Pinpoint the cell where the given text exists, returning its [X, Y] midpoint coordinate. 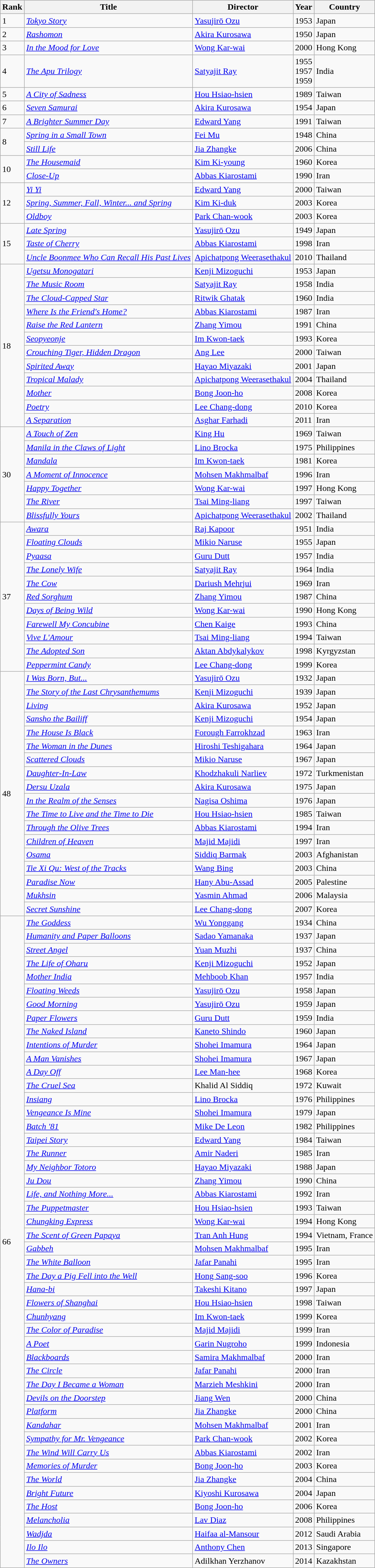
The House Is Black [109, 732]
Uncle Boonmee Who Can Recall His Past Lives [109, 257]
Tropical Malady [109, 379]
Good Morning [109, 1004]
King Hu [243, 434]
The River [109, 502]
Manila in the Claws of Light [109, 447]
Mother [109, 393]
Tokyo Story [109, 21]
Kyrgyzstan [345, 651]
Memories of Murder [109, 1466]
Turkmenistan [345, 773]
Wadjda [109, 1534]
Tran Anh Hung [243, 1235]
Chunhyang [109, 1316]
5 [12, 94]
Flowers of Shanghai [109, 1303]
Sympathy for Mr. Vengeance [109, 1438]
Nagisa Oshima [243, 800]
Asghar Farhadi [243, 420]
2014 [304, 1561]
Still Life [109, 148]
Close-Up [109, 176]
Wu Yonggang [243, 923]
Seopyeonje [109, 339]
The Cow [109, 583]
3 [12, 48]
Afghanistan [345, 855]
Sadao Yamanaka [243, 936]
15 [12, 244]
Mother India [109, 977]
2012 [304, 1534]
The Housemaid [109, 162]
Hong Sang-soo [243, 1275]
The Host [109, 1507]
2011 [304, 420]
Farewell My Concubine [109, 624]
Vive L'Amour [109, 638]
2013 [304, 1547]
1992 [304, 1194]
Jiang Wen [243, 1398]
1979 [304, 1113]
Kaneto Shindo [243, 1031]
Spring, Summer, Fall, Winter... and Spring [109, 203]
The Adopted Son [109, 651]
The Puppetmaster [109, 1208]
Raise the Red Lantern [109, 325]
Insiang [109, 1099]
Wang Bing [243, 868]
Chen Kaige [243, 624]
1955 [304, 542]
37 [12, 597]
A Brighter Summer Day [109, 121]
6 [12, 108]
Kazakhstan [345, 1561]
1989 [304, 94]
1982 [304, 1126]
48 [12, 793]
Lav Diaz [243, 1520]
1950 [304, 34]
Country [345, 7]
Haifaa al-Mansour [243, 1534]
The Circle [109, 1371]
Paradise Now [109, 882]
Mandala [109, 461]
Ang Lee [243, 352]
Scattered Clouds [109, 760]
The Naked Island [109, 1031]
Devils on the Doorstep [109, 1398]
A Man Vanishes [109, 1059]
Happy Together [109, 488]
Floating Weeds [109, 990]
18 [12, 345]
The Lonely Wife [109, 569]
A Separation [109, 420]
Khodzhakuli Narliev [243, 773]
Spring in a Small Town [109, 135]
Late Spring [109, 230]
Intentions of Murder [109, 1045]
The Apu Trilogy [109, 71]
The Runner [109, 1153]
The Music Room [109, 284]
Dersu Uzala [109, 787]
Awara [109, 529]
Raj Kapoor [243, 529]
The Woman in the Dunes [109, 746]
The Story of the Last Chrysanthemums [109, 692]
Ritwik Ghatak [243, 298]
Taipei Story [109, 1140]
The Day I Became a Woman [109, 1384]
Saudi Arabia [345, 1534]
Mukhsin [109, 895]
Kim Ki-duk [243, 203]
Vengeance Is Mine [109, 1113]
The Day a Pig Fell into the Well [109, 1275]
Bright Future [109, 1493]
1951 [304, 529]
Taste of Cherry [109, 244]
Children of Heaven [109, 841]
Ugetsu Monogatari [109, 271]
I Was Born, But... [109, 678]
Osama [109, 855]
Amir Naderi [243, 1153]
8 [12, 142]
1988 [304, 1167]
1 [12, 21]
My Neighbor Totoro [109, 1167]
The Cruel Sea [109, 1086]
Garin Nugroho [243, 1344]
1948 [304, 135]
Gabbeh [109, 1248]
Hiroshi Teshigahara [243, 746]
The Color of Paradise [109, 1330]
Where Is the Friend's Home? [109, 311]
The World [109, 1479]
Ilo Ilo [109, 1547]
12 [12, 203]
Through the Olive Trees [109, 827]
Yi Yi [109, 189]
Mehboob Khan [243, 977]
Fei Mu [243, 135]
Blissfully Yours [109, 515]
1939 [304, 692]
Yasmin Ahmad [243, 895]
Kim Ki-young [243, 162]
Platform [109, 1411]
Director [243, 7]
The Life of Oharu [109, 963]
Oldboy [109, 217]
Palestine [345, 882]
Batch '81 [109, 1126]
Siddiq Barmak [243, 855]
Lee Man-hee [243, 1072]
Rashomon [109, 34]
2005 [304, 882]
1949 [304, 230]
Days of Being Wild [109, 610]
Kuwait [345, 1086]
A Moment of Innocence [109, 475]
The Cloud-Capped Star [109, 298]
Samira Makhmalbaf [243, 1357]
1955 1957 1959 [304, 71]
1963 [304, 732]
Year [304, 7]
Secret Sunshine [109, 909]
7 [12, 121]
Anthony Chen [243, 1547]
Crouching Tiger, Hidden Dragon [109, 352]
66 [12, 1242]
The Goddess [109, 923]
Humanity and Paper Balloons [109, 936]
Kandahar [109, 1425]
4 [12, 71]
1984 [304, 1140]
The White Balloon [109, 1262]
Yuan Muzhi [243, 950]
1934 [304, 923]
Adilkhan Yerzhanov [243, 1561]
Malaysia [345, 895]
Hana-bi [109, 1289]
Marzieh Meshkini [243, 1384]
Title [109, 7]
Poetry [109, 406]
Chungking Express [109, 1221]
Dariush Mehrjui [243, 583]
A Poet [109, 1344]
10 [12, 169]
1981 [304, 461]
Floating Clouds [109, 542]
Daughter-In-Law [109, 773]
Mike De Leon [243, 1126]
The Owners [109, 1561]
Rank [12, 7]
Life, and Nothing More... [109, 1194]
Sansho the Bailiff [109, 719]
Ju Dou [109, 1181]
The Wind Will Carry Us [109, 1452]
Pyaasa [109, 556]
Kiyoshi Kurosawa [243, 1493]
Peppermint Candy [109, 665]
2007 [304, 909]
Indonesia [345, 1344]
Tie Xi Qu: West of the Tracks [109, 868]
2 [12, 34]
Paper Flowers [109, 1018]
30 [12, 475]
A Day Off [109, 1072]
Red Sorghum [109, 597]
Takeshi Kitano [243, 1289]
Hany Abu-Assad [243, 882]
Melancholia [109, 1520]
Street Angel [109, 950]
A City of Sadness [109, 94]
Blackboards [109, 1357]
1932 [304, 678]
Spirited Away [109, 366]
Living [109, 705]
1968 [304, 1072]
The Scent of Green Papaya [109, 1235]
Singapore [345, 1547]
In the Realm of the Senses [109, 800]
Seven Samurai [109, 108]
Forough Farrokhzad [243, 732]
In the Mood for Love [109, 48]
Aktan Abdykalykov [243, 651]
Khalid Al Siddiq [243, 1086]
Vietnam, France [345, 1235]
A Touch of Zen [109, 434]
The Time to Live and the Time to Die [109, 814]
